Return (X, Y) of the center of cell containing provided text 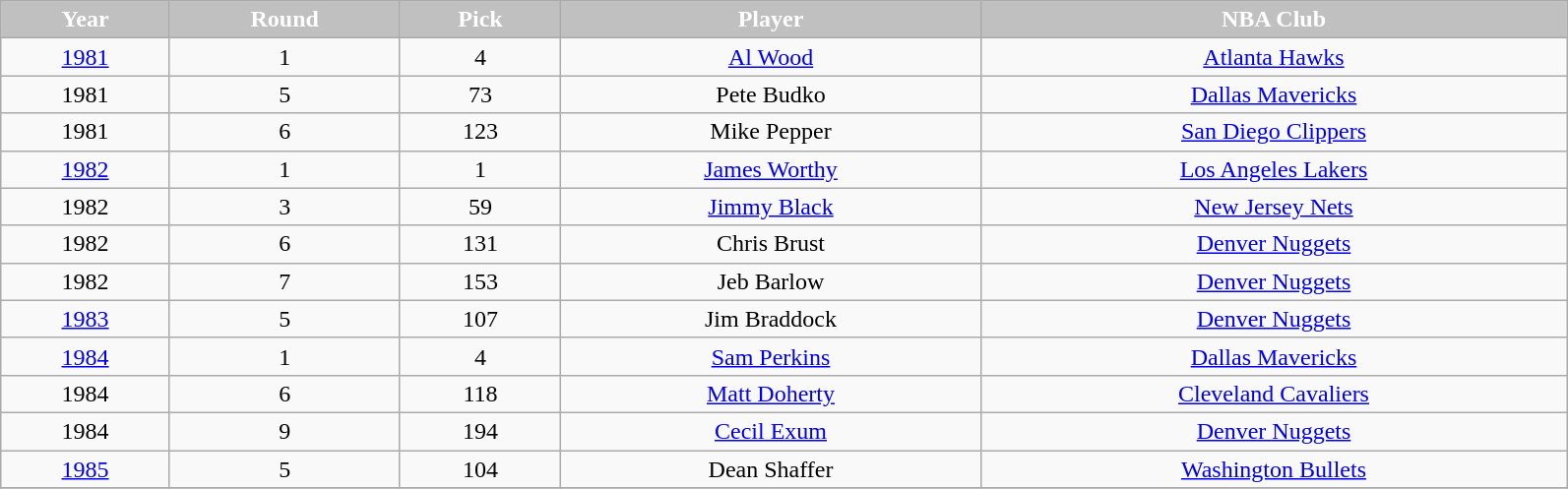
73 (480, 94)
Chris Brust (771, 244)
NBA Club (1274, 20)
Mike Pepper (771, 132)
123 (480, 132)
1985 (86, 469)
Dean Shaffer (771, 469)
Pick (480, 20)
Player (771, 20)
104 (480, 469)
Washington Bullets (1274, 469)
9 (284, 431)
59 (480, 207)
Round (284, 20)
Jimmy Black (771, 207)
194 (480, 431)
131 (480, 244)
7 (284, 281)
3 (284, 207)
Cleveland Cavaliers (1274, 394)
San Diego Clippers (1274, 132)
Los Angeles Lakers (1274, 169)
Al Wood (771, 57)
Year (86, 20)
1983 (86, 319)
Matt Doherty (771, 394)
Jim Braddock (771, 319)
Jeb Barlow (771, 281)
153 (480, 281)
Atlanta Hawks (1274, 57)
Pete Budko (771, 94)
Cecil Exum (771, 431)
Sam Perkins (771, 356)
James Worthy (771, 169)
107 (480, 319)
New Jersey Nets (1274, 207)
118 (480, 394)
